Detect which cell encompasses the target text, then output its (X, Y) center coordinate. 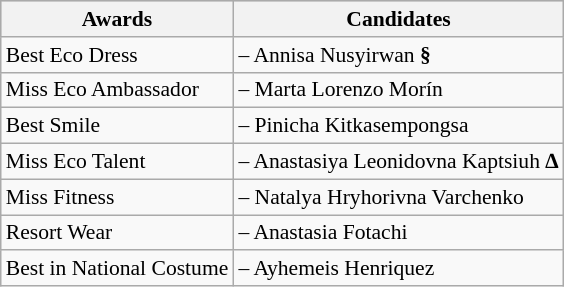
Best Smile (118, 126)
– Pinicha Kitkasempongsa (398, 126)
Resort Wear (118, 233)
Best Eco Dress (118, 55)
Best in National Costume (118, 269)
– Marta Lorenzo Morín (398, 90)
– Ayhemeis Henriquez (398, 269)
– Anastasia Fotachi (398, 233)
Miss Eco Talent (118, 162)
Miss Eco Ambassador (118, 90)
Candidates (398, 19)
– Annisa Nusyirwan § (398, 55)
– Natalya Hryhorivna Varchenko (398, 197)
– Anastasiya Leonidovna Kaptsiuh ∆ (398, 162)
Miss Fitness (118, 197)
Awards (118, 19)
